From the cell containing the given text, extract its center point as [x, y] coordinate. 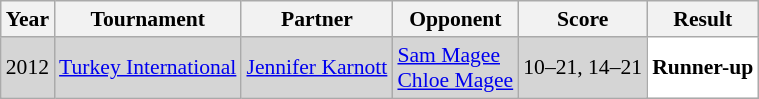
Turkey International [148, 68]
Result [702, 19]
Partner [316, 19]
Jennifer Karnott [316, 68]
Score [582, 19]
Year [28, 19]
10–21, 14–21 [582, 68]
2012 [28, 68]
Runner-up [702, 68]
Sam Magee Chloe Magee [455, 68]
Tournament [148, 19]
Opponent [455, 19]
